Search for the cell housing the specified text and yield its (x, y) center coordinate. 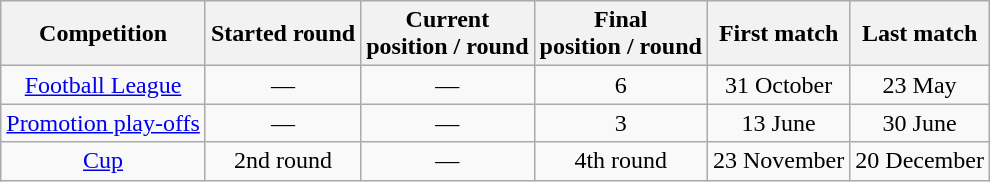
First match (778, 34)
30 June (920, 123)
Started round (282, 34)
20 December (920, 161)
Competition (104, 34)
2nd round (282, 161)
Cup (104, 161)
3 (620, 123)
Football League (104, 85)
13 June (778, 123)
Currentposition / round (448, 34)
4th round (620, 161)
Last match (920, 34)
6 (620, 85)
23 November (778, 161)
Promotion play-offs (104, 123)
Finalposition / round (620, 34)
23 May (920, 85)
31 October (778, 85)
